Locate the cell with the specified text and output its (X, Y) center coordinate. 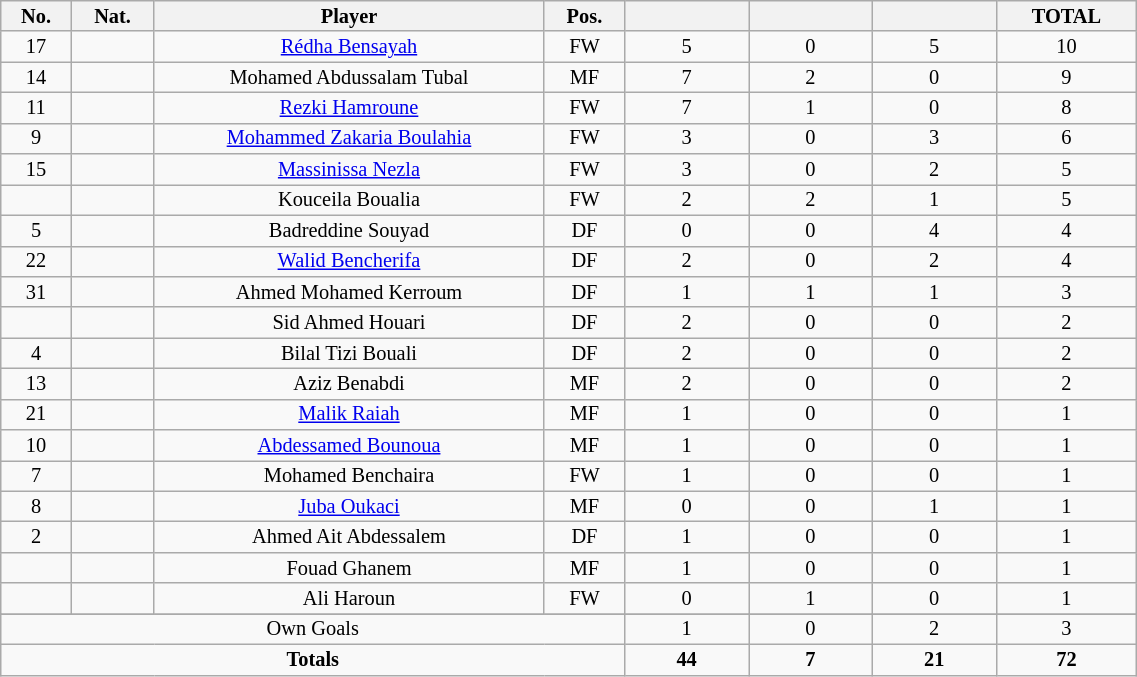
No. (36, 16)
Malik Raiah (349, 414)
Ahmed Mohamed Kerroum (349, 292)
Abdessamed Bounoua (349, 446)
TOTAL (1066, 16)
Kouceila Boualia (349, 200)
Bilal Tizi Bouali (349, 354)
Mohamed Abdussalam Tubal (349, 78)
Own Goals (313, 628)
Sid Ahmed Houari (349, 322)
6 (1066, 138)
14 (36, 78)
Massinissa Nezla (349, 170)
22 (36, 262)
44 (687, 660)
31 (36, 292)
Pos. (584, 16)
Juba Oukaci (349, 506)
Fouad Ghanem (349, 568)
72 (1066, 660)
Badreddine Souyad (349, 230)
17 (36, 46)
15 (36, 170)
Mohammed Zakaria Boulahia (349, 138)
Walid Bencherifa (349, 262)
Ali Haroun (349, 598)
Nat. (112, 16)
Rédha Bensayah (349, 46)
Mohamed Benchaira (349, 476)
13 (36, 384)
Ahmed Ait Abdessalem (349, 538)
Totals (313, 660)
Player (349, 16)
Aziz Benabdi (349, 384)
Rezki Hamroune (349, 108)
11 (36, 108)
